Capture the cell that displays the provided text and extract its (x, y) central coordinate. 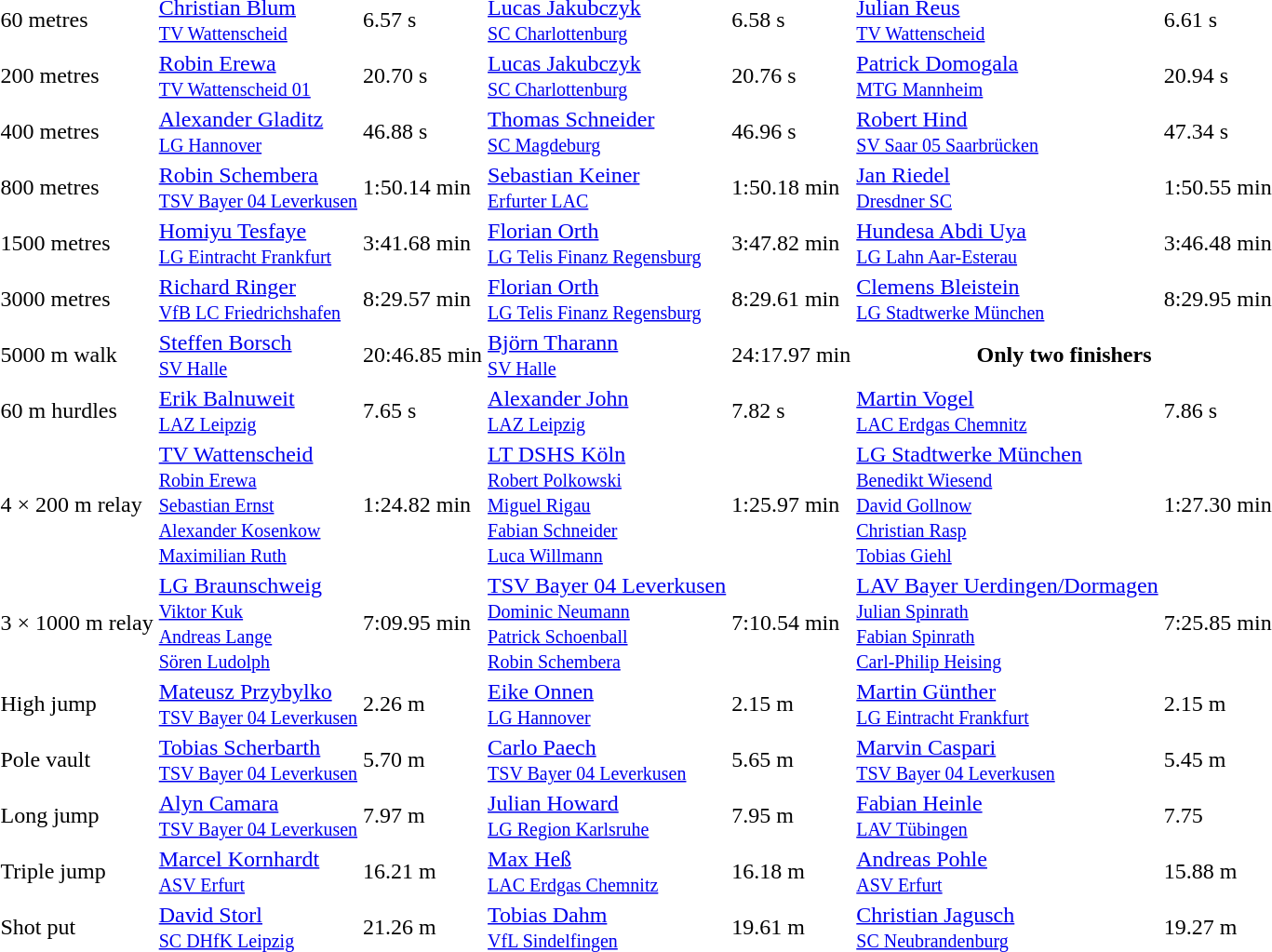
5.65 m (791, 759)
20.76 s (791, 76)
Max HeßLAC Erdgas Chemnitz (607, 871)
16.21 m (422, 871)
Patrick DomogalaMTG Mannheim (1007, 76)
1:24.82 min (422, 504)
1:25.97 min (791, 504)
TSV Bayer 04 LeverkusenDominic NeumannPatrick SchoenballRobin Schembera (607, 623)
Steffen BorschSV Halle (258, 355)
1:50.18 min (791, 188)
7.82 s (791, 411)
Tobias ScherbarthTSV Bayer 04 Leverkusen (258, 759)
LT DSHS KölnRobert PolkowskiMiguel RigauFabian SchneiderLuca Willmann (607, 504)
Marcel KornhardtASV Erfurt (258, 871)
24:17.97 min (791, 355)
Hundesa Abdi UyaLG Lahn Aar-Esterau (1007, 244)
Björn TharannSV Halle (607, 355)
2.15 m (791, 704)
Richard RingerVfB LC Friedrichshafen (258, 300)
5.70 m (422, 759)
Martin VogelLAC Erdgas Chemnitz (1007, 411)
46.96 s (791, 132)
Jan RiedelDresdner SC (1007, 188)
Mateusz PrzybylkoTSV Bayer 04 Leverkusen (258, 704)
Julian HowardLG Region Karlsruhe (607, 815)
Sebastian KeinerErfurter LAC (607, 188)
3:41.68 min (422, 244)
Alexander JohnLAZ Leipzig (607, 411)
Alexander GladitzLG Hannover (258, 132)
1:50.14 min (422, 188)
Carlo PaechTSV Bayer 04 Leverkusen (607, 759)
46.88 s (422, 132)
LAV Bayer Uerdingen/DormagenJulian SpinrathFabian SpinrathCarl-Philip Heising (1007, 623)
Robert HindSV Saar 05 Saarbrücken (1007, 132)
20.70 s (422, 76)
Eike OnnenLG Hannover (607, 704)
Robin SchemberaTSV Bayer 04 Leverkusen (258, 188)
7:10.54 min (791, 623)
Alyn CamaraTSV Bayer 04 Leverkusen (258, 815)
Andreas PohleASV Erfurt (1007, 871)
8:29.57 min (422, 300)
Lucas JakubczykSC Charlottenburg (607, 76)
7.95 m (791, 815)
8:29.61 min (791, 300)
TV WattenscheidRobin ErewaSebastian ErnstAlexander KosenkowMaximilian Ruth (258, 504)
7.65 s (422, 411)
3:47.82 min (791, 244)
Homiyu TesfayeLG Eintracht Frankfurt (258, 244)
7:09.95 min (422, 623)
Erik BalnuweitLAZ Leipzig (258, 411)
20:46.85 min (422, 355)
Martin GüntherLG Eintracht Frankfurt (1007, 704)
16.18 m (791, 871)
LG Stadtwerke MünchenBenedikt WiesendDavid GollnowChristian RaspTobias Giehl (1007, 504)
LG BraunschweigViktor KukAndreas LangeSören Ludolph (258, 623)
Marvin CaspariTSV Bayer 04 Leverkusen (1007, 759)
Fabian HeinleLAV Tübingen (1007, 815)
Thomas SchneiderSC Magdeburg (607, 132)
2.26 m (422, 704)
7.97 m (422, 815)
Clemens BleisteinLG Stadtwerke München (1007, 300)
Robin ErewaTV Wattenscheid 01 (258, 76)
